Extract the [X, Y] coordinate from the center of the cell holding the provided text.  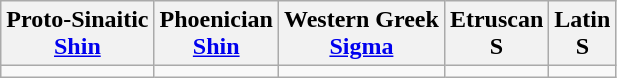
LatinS [582, 34]
EtruscanS [496, 34]
Western GreekSigma [361, 34]
PhoenicianShin [216, 34]
Proto-SinaiticShin [78, 34]
